Extract the [x, y] coordinate from the center of the cell holding the provided text.  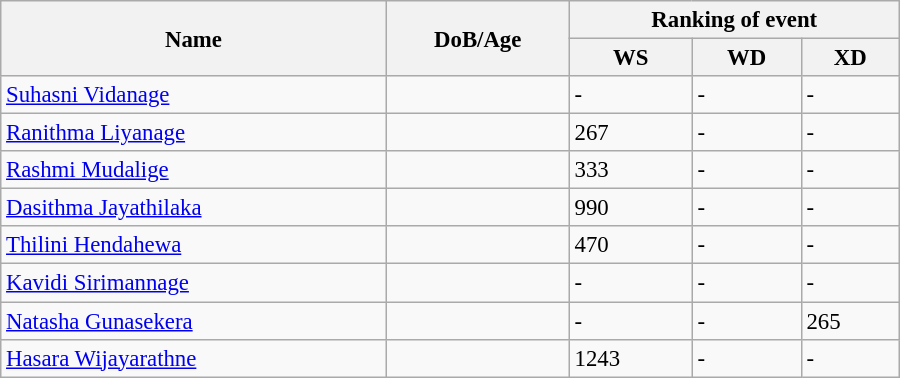
470 [630, 245]
Natasha Gunasekera [194, 321]
Hasara Wijayarathne [194, 358]
Dasithma Jayathilaka [194, 208]
Name [194, 38]
1243 [630, 358]
WS [630, 58]
990 [630, 208]
Kavidi Sirimannage [194, 283]
Thilini Hendahewa [194, 245]
333 [630, 170]
267 [630, 133]
265 [850, 321]
Ranking of event [734, 20]
XD [850, 58]
DoB/Age [478, 38]
WD [746, 58]
Ranithma Liyanage [194, 133]
Rashmi Mudalige [194, 170]
Suhasni Vidanage [194, 95]
